Detect which cell encompasses the target text, then output its [X, Y] center coordinate. 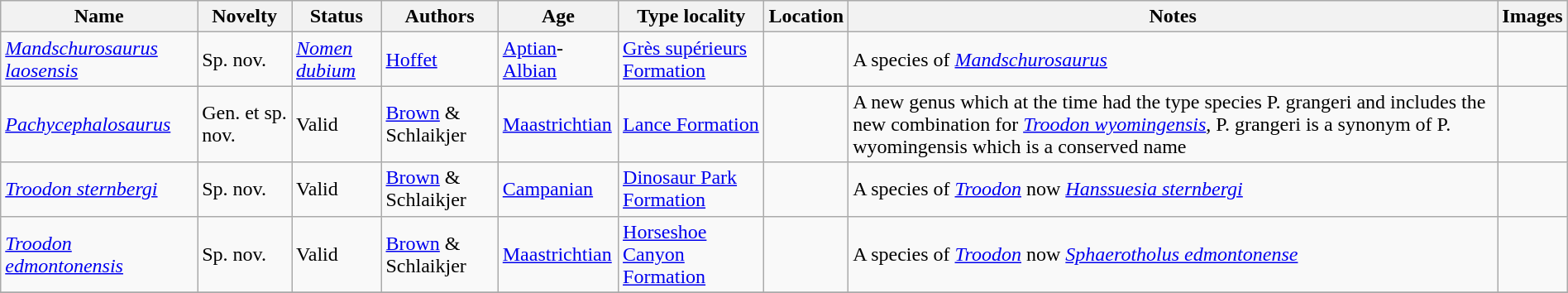
Troodon edmontonensis [99, 254]
Campanian [557, 189]
Authors [440, 17]
Mandschurosaurus laosensis [99, 60]
Age [557, 17]
A species of Mandschurosaurus [1173, 60]
Troodon sternbergi [99, 189]
Name [99, 17]
Pachycephalosaurus [99, 124]
A species of Troodon now Sphaerotholus edmontonense [1173, 254]
Novelty [245, 17]
Images [1533, 17]
Lance Formation [691, 124]
Notes [1173, 17]
Location [806, 17]
Status [337, 17]
A species of Troodon now Hanssuesia sternbergi [1173, 189]
Gen. et sp. nov. [245, 124]
Hoffet [440, 60]
Aptian-Albian [557, 60]
Nomen dubium [337, 60]
Type locality [691, 17]
Grès supérieurs Formation [691, 60]
Dinosaur Park Formation [691, 189]
Horseshoe Canyon Formation [691, 254]
